Pinpoint the cell where the given text exists, returning its [x, y] midpoint coordinate. 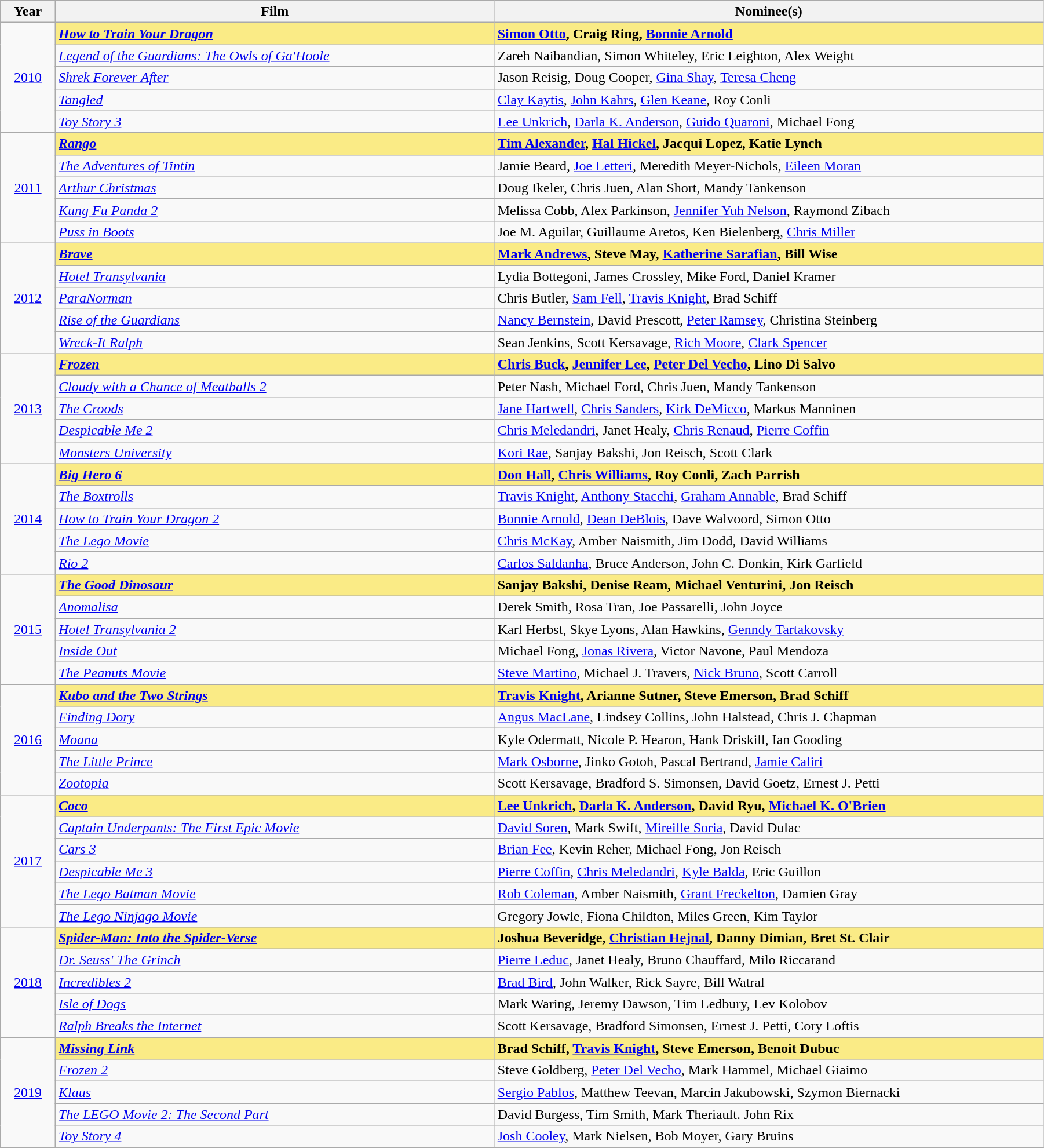
Lee Unkrich, Darla K. Anderson, David Ryu, Michael K. O'Brien [768, 806]
Incredibles 2 [275, 982]
Sean Jenkins, Scott Kersavage, Rich Moore, Clark Spencer [768, 342]
Hotel Transylvania 2 [275, 629]
Rise of the Guardians [275, 320]
Steve Goldberg, Peter Del Vecho, Mark Hammel, Michael Giaimo [768, 1070]
Jane Hartwell, Chris Sanders, Kirk DeMicco, Markus Manninen [768, 409]
Carlos Saldanha, Bruce Anderson, John C. Donkin, Kirk Garfield [768, 563]
Finding Dory [275, 717]
The Boxtrolls [275, 497]
2012 [28, 298]
Gregory Jowle, Fiona Childton, Miles Green, Kim Taylor [768, 916]
2010 [28, 78]
Travis Knight, Anthony Stacchi, Graham Annable, Brad Schiff [768, 497]
Tim Alexander, Hal Hickel, Jacqui Lopez, Katie Lynch [768, 144]
Toy Story 4 [275, 1136]
Klaus [275, 1092]
Scott Kersavage, Bradford S. Simonsen, David Goetz, Ernest J. Petti [768, 783]
Doug Ikeler, Chris Juen, Alan Short, Mandy Tankenson [768, 188]
Moana [275, 739]
Mark Andrews, Steve May, Katherine Sarafian, Bill Wise [768, 254]
The Croods [275, 409]
Travis Knight, Arianne Sutner, Steve Emerson, Brad Schiff [768, 695]
Jamie Beard, Joe Letteri, Meredith Meyer-Nichols, Eileen Moran [768, 166]
2019 [28, 1092]
2018 [28, 982]
How to Train Your Dragon 2 [275, 519]
Arthur Christmas [275, 188]
Chris Meledandri, Janet Healy, Chris Renaud, Pierre Coffin [768, 431]
ParaNorman [275, 298]
Cars 3 [275, 850]
Kung Fu Panda 2 [275, 210]
Rob Coleman, Amber Naismith, Grant Freckelton, Damien Gray [768, 894]
Big Hero 6 [275, 475]
Missing Link [275, 1048]
Angus MacLane, Lindsey Collins, John Halstead, Chris J. Chapman [768, 717]
Derek Smith, Rosa Tran, Joe Passarelli, John Joyce [768, 607]
The Lego Ninjago Movie [275, 916]
Chris Butler, Sam Fell, Travis Knight, Brad Schiff [768, 298]
Pierre Leduc, Janet Healy, Bruno Chauffard, Milo Riccarand [768, 960]
Toy Story 3 [275, 122]
Mark Osborne, Jinko Gotoh, Pascal Bertrand, Jamie Caliri [768, 761]
Pierre Coffin, Chris Meledandri, Kyle Balda, Eric Guillon [768, 872]
Simon Otto, Craig Ring, Bonnie Arnold [768, 34]
Zareh Naibandian, Simon Whiteley, Eric Leighton, Alex Weight [768, 56]
The Lego Movie [275, 541]
Despicable Me 3 [275, 872]
Spider-Man: Into the Spider-Verse [275, 938]
Bonnie Arnold, Dean DeBlois, Dave Walvoord, Simon Otto [768, 519]
Kyle Odermatt, Nicole P. Hearon, Hank Driskill, Ian Gooding [768, 739]
Ralph Breaks the Internet [275, 1026]
Nominee(s) [768, 12]
Michael Fong, Jonas Rivera, Victor Navone, Paul Mendoza [768, 651]
2013 [28, 409]
Despicable Me 2 [275, 431]
Inside Out [275, 651]
Anomalisa [275, 607]
The Little Prince [275, 761]
Josh Cooley, Mark Nielsen, Bob Moyer, Gary Bruins [768, 1136]
Rio 2 [275, 563]
Wreck-It Ralph [275, 342]
The LEGO Movie 2: The Second Part [275, 1114]
Dr. Seuss' The Grinch [275, 960]
Frozen 2 [275, 1070]
Joe M. Aguilar, Guillaume Aretos, Ken Bielenberg, Chris Miller [768, 232]
Brad Schiff, Travis Knight, Steve Emerson, Benoit Dubuc [768, 1048]
Lee Unkrich, Darla K. Anderson, Guido Quaroni, Michael Fong [768, 122]
Tangled [275, 100]
Joshua Beveridge, Christian Hejnal, Danny Dimian, Bret St. Clair [768, 938]
Clay Kaytis, John Kahrs, Glen Keane, Roy Conli [768, 100]
Year [28, 12]
The Good Dinosaur [275, 585]
Brad Bird, John Walker, Rick Sayre, Bill Watral [768, 982]
2017 [28, 861]
Shrek Forever After [275, 78]
2016 [28, 739]
The Adventures of Tintin [275, 166]
Coco [275, 806]
Jason Reisig, Doug Cooper, Gina Shay, Teresa Cheng [768, 78]
Puss in Boots [275, 232]
Mark Waring, Jeremy Dawson, Tim Ledbury, Lev Kolobov [768, 1004]
The Lego Batman Movie [275, 894]
Film [275, 12]
2014 [28, 519]
Zootopia [275, 783]
Lydia Bottegoni, James Crossley, Mike Ford, Daniel Kramer [768, 276]
2011 [28, 188]
Kori Rae, Sanjay Bakshi, Jon Reisch, Scott Clark [768, 453]
Cloudy with a Chance of Meatballs 2 [275, 387]
David Burgess, Tim Smith, Mark Theriault. John Rix [768, 1114]
Frozen [275, 365]
Don Hall, Chris Williams, Roy Conli, Zach Parrish [768, 475]
Brave [275, 254]
Hotel Transylvania [275, 276]
2015 [28, 629]
David Soren, Mark Swift, Mireille Soria, David Dulac [768, 828]
Captain Underpants: The First Epic Movie [275, 828]
Nancy Bernstein, David Prescott, Peter Ramsey, Christina Steinberg [768, 320]
Karl Herbst, Skye Lyons, Alan Hawkins, Genndy Tartakovsky [768, 629]
Sergio Pablos, Matthew Teevan, Marcin Jakubowski, Szymon Biernacki [768, 1092]
Melissa Cobb, Alex Parkinson, Jennifer Yuh Nelson, Raymond Zibach [768, 210]
How to Train Your Dragon [275, 34]
Monsters University [275, 453]
Legend of the Guardians: The Owls of Ga'Hoole [275, 56]
Chris Buck, Jennifer Lee, Peter Del Vecho, Lino Di Salvo [768, 365]
Brian Fee, Kevin Reher, Michael Fong, Jon Reisch [768, 850]
Isle of Dogs [275, 1004]
Sanjay Bakshi, Denise Ream, Michael Venturini, Jon Reisch [768, 585]
Chris McKay, Amber Naismith, Jim Dodd, David Williams [768, 541]
The Peanuts Movie [275, 673]
Steve Martino, Michael J. Travers, Nick Bruno, Scott Carroll [768, 673]
Scott Kersavage, Bradford Simonsen, Ernest J. Petti, Cory Loftis [768, 1026]
Peter Nash, Michael Ford, Chris Juen, Mandy Tankenson [768, 387]
Kubo and the Two Strings [275, 695]
Rango [275, 144]
